From the cell containing the given text, extract its center point as (x, y) coordinate. 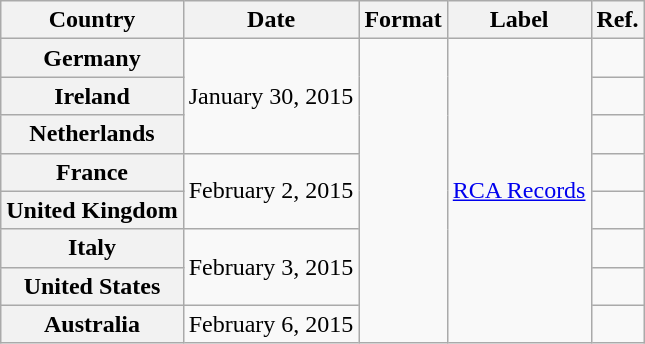
Australia (92, 324)
Ref. (618, 20)
United States (92, 286)
January 30, 2015 (271, 96)
Germany (92, 58)
Ireland (92, 96)
France (92, 172)
Format (403, 20)
February 2, 2015 (271, 191)
Label (519, 20)
United Kingdom (92, 210)
Country (92, 20)
Italy (92, 248)
February 3, 2015 (271, 267)
Netherlands (92, 134)
Date (271, 20)
RCA Records (519, 191)
February 6, 2015 (271, 324)
